Return [X, Y] of the center of cell containing provided text 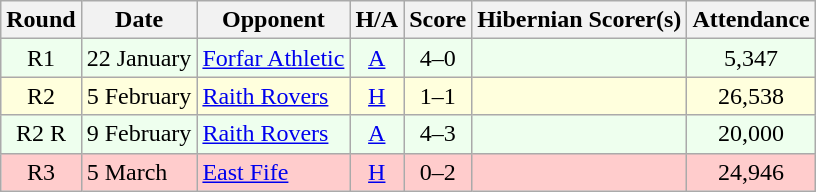
H/A [377, 20]
East Fife [274, 172]
5 February [139, 96]
4–0 [438, 58]
Date [139, 20]
26,538 [751, 96]
24,946 [751, 172]
Forfar Athletic [274, 58]
Hibernian Scorer(s) [580, 20]
R2 [41, 96]
Score [438, 20]
20,000 [751, 134]
R3 [41, 172]
5,347 [751, 58]
Round [41, 20]
Opponent [274, 20]
R1 [41, 58]
0–2 [438, 172]
Attendance [751, 20]
4–3 [438, 134]
22 January [139, 58]
1–1 [438, 96]
9 February [139, 134]
R2 R [41, 134]
5 March [139, 172]
